Capture the cell that displays the provided text and extract its (X, Y) central coordinate. 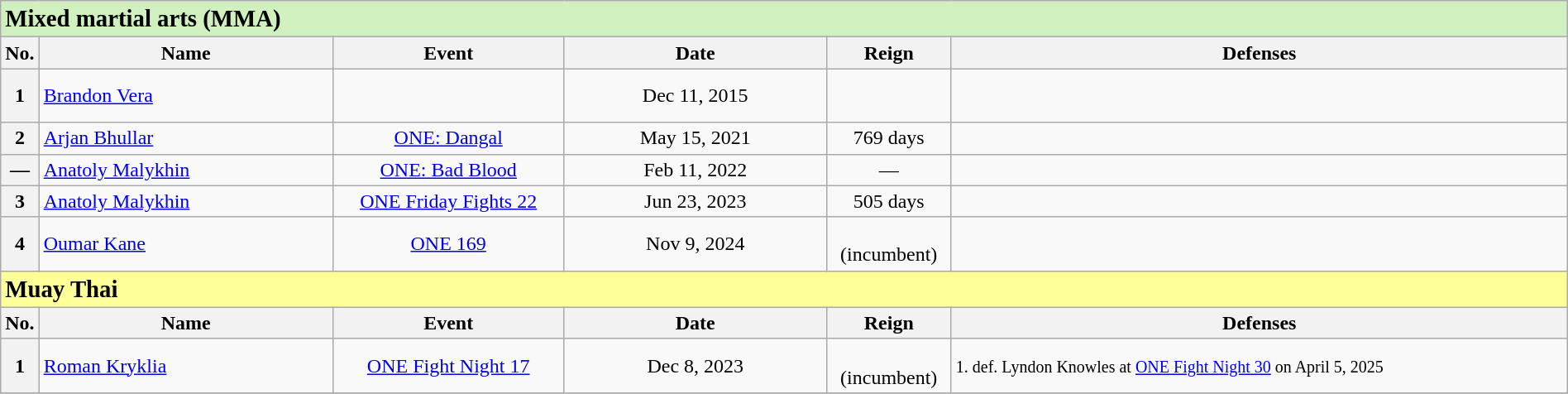
ONE: Dangal (448, 138)
ONE Fight Night 17 (448, 366)
Muay Thai (784, 289)
Nov 9, 2024 (695, 243)
Jun 23, 2023 (695, 201)
Feb 11, 2022 (695, 170)
3 (20, 201)
ONE Friday Fights 22 (448, 201)
Brandon Vera (185, 96)
ONE 169 (448, 243)
Dec 8, 2023 (695, 366)
ONE: Bad Blood (448, 170)
May 15, 2021 (695, 138)
Oumar Kane (185, 243)
2 (20, 138)
Arjan Bhullar (185, 138)
1. def. Lyndon Knowles at ONE Fight Night 30 on April 5, 2025 (1259, 366)
Roman Kryklia (185, 366)
769 days (888, 138)
505 days (888, 201)
Dec 11, 2015 (695, 96)
4 (20, 243)
Mixed martial arts (MMA) (784, 19)
